Output the (X, Y) coordinate of the center of the cell containing the given text.  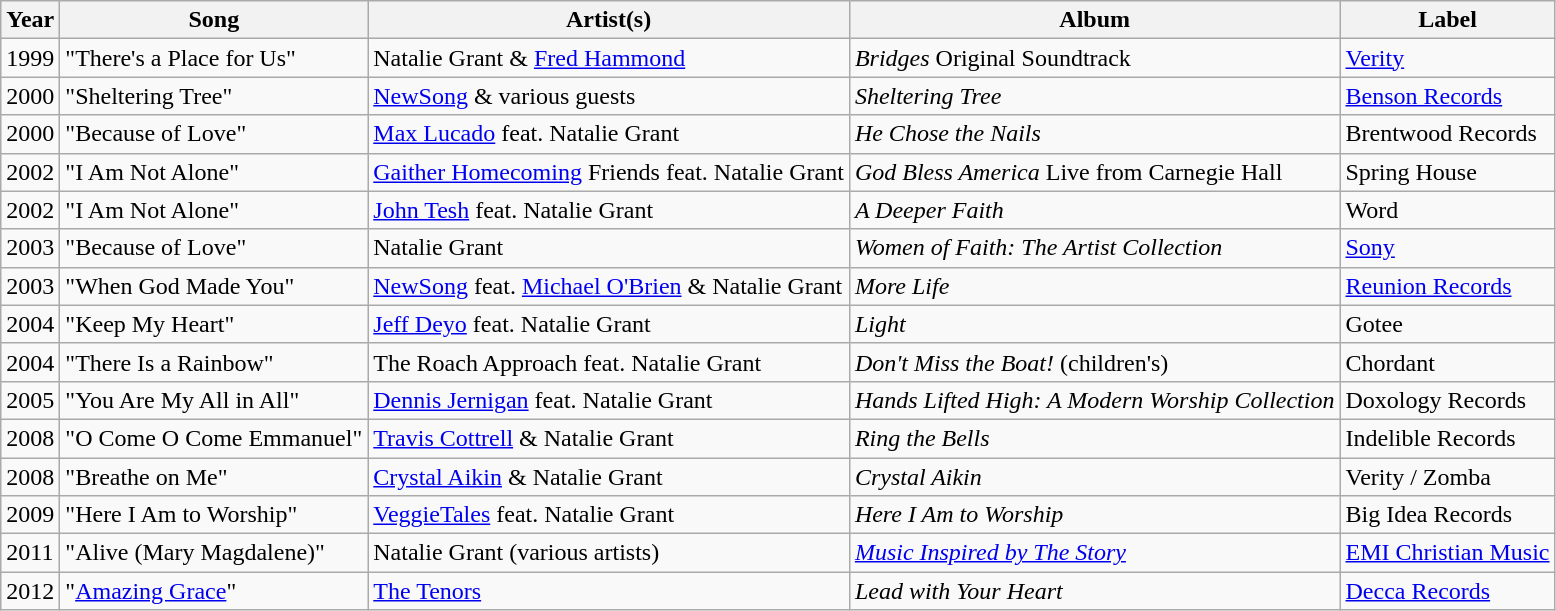
Here I Am to Worship (1094, 515)
"There Is a Rainbow" (214, 362)
Natalie Grant (various artists) (609, 553)
John Tesh feat. Natalie Grant (609, 210)
Jeff Deyo feat. Natalie Grant (609, 324)
Year (30, 20)
"Breathe on Me" (214, 477)
Max Lucado feat. Natalie Grant (609, 134)
"When God Made You" (214, 286)
Verity (1448, 58)
Light (1094, 324)
Hands Lifted High: A Modern Worship Collection (1094, 400)
Word (1448, 210)
Travis Cottrell & Natalie Grant (609, 438)
Album (1094, 20)
Benson Records (1448, 96)
The Tenors (609, 591)
Verity / Zomba (1448, 477)
Chordant (1448, 362)
"You Are My All in All" (214, 400)
VeggieTales feat. Natalie Grant (609, 515)
He Chose the Nails (1094, 134)
Women of Faith: The Artist Collection (1094, 248)
"Alive (Mary Magdalene)" (214, 553)
1999 (30, 58)
Artist(s) (609, 20)
Sony (1448, 248)
2009 (30, 515)
Indelible Records (1448, 438)
Natalie Grant & Fred Hammond (609, 58)
Song (214, 20)
EMI Christian Music (1448, 553)
"There's a Place for Us" (214, 58)
2012 (30, 591)
Sheltering Tree (1094, 96)
More Life (1094, 286)
A Deeper Faith (1094, 210)
"Keep My Heart" (214, 324)
NewSong feat. Michael O'Brien & Natalie Grant (609, 286)
"O Come O Come Emmanuel" (214, 438)
Reunion Records (1448, 286)
Doxology Records (1448, 400)
The Roach Approach feat. Natalie Grant (609, 362)
Gaither Homecoming Friends feat. Natalie Grant (609, 172)
Spring House (1448, 172)
"Amazing Grace" (214, 591)
Lead with Your Heart (1094, 591)
Crystal Aikin & Natalie Grant (609, 477)
NewSong & various guests (609, 96)
Gotee (1448, 324)
Dennis Jernigan feat. Natalie Grant (609, 400)
2005 (30, 400)
2011 (30, 553)
Natalie Grant (609, 248)
Brentwood Records (1448, 134)
Big Idea Records (1448, 515)
Bridges Original Soundtrack (1094, 58)
"Here I Am to Worship" (214, 515)
Ring the Bells (1094, 438)
God Bless America Live from Carnegie Hall (1094, 172)
"Sheltering Tree" (214, 96)
Music Inspired by The Story (1094, 553)
Crystal Aikin (1094, 477)
Label (1448, 20)
Don't Miss the Boat! (children's) (1094, 362)
Decca Records (1448, 591)
